Identify which cell holds the provided text, then report its [x, y] central coordinate. 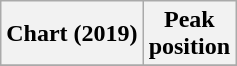
Peakposition [189, 34]
Chart (2019) [72, 34]
